Identify which cell holds the provided text, then report its (x, y) central coordinate. 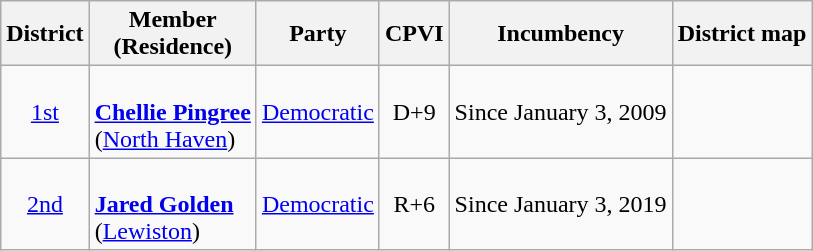
District map (742, 34)
Chellie Pingree(North Haven) (172, 112)
Since January 3, 2019 (560, 204)
CPVI (414, 34)
Member(Residence) (172, 34)
District (45, 34)
R+6 (414, 204)
Party (318, 34)
Incumbency (560, 34)
2nd (45, 204)
Jared Golden(Lewiston) (172, 204)
D+9 (414, 112)
Since January 3, 2009 (560, 112)
1st (45, 112)
